From the cell containing the given text, extract its center point as [x, y] coordinate. 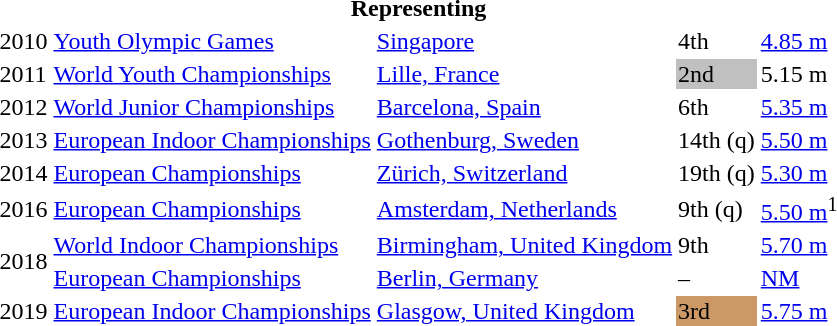
– [717, 278]
4th [717, 41]
World Youth Championships [212, 74]
Youth Olympic Games [212, 41]
Gothenburg, Sweden [524, 140]
6th [717, 107]
19th (q) [717, 173]
Birmingham, United Kingdom [524, 245]
Berlin, Germany [524, 278]
Zürich, Switzerland [524, 173]
Singapore [524, 41]
Glasgow, United Kingdom [524, 311]
Lille, France [524, 74]
14th (q) [717, 140]
9th [717, 245]
9th (q) [717, 209]
Amsterdam, Netherlands [524, 209]
World Junior Championships [212, 107]
2nd [717, 74]
World Indoor Championships [212, 245]
3rd [717, 311]
Barcelona, Spain [524, 107]
